Locate the cell with the specified text and output its [x, y] center coordinate. 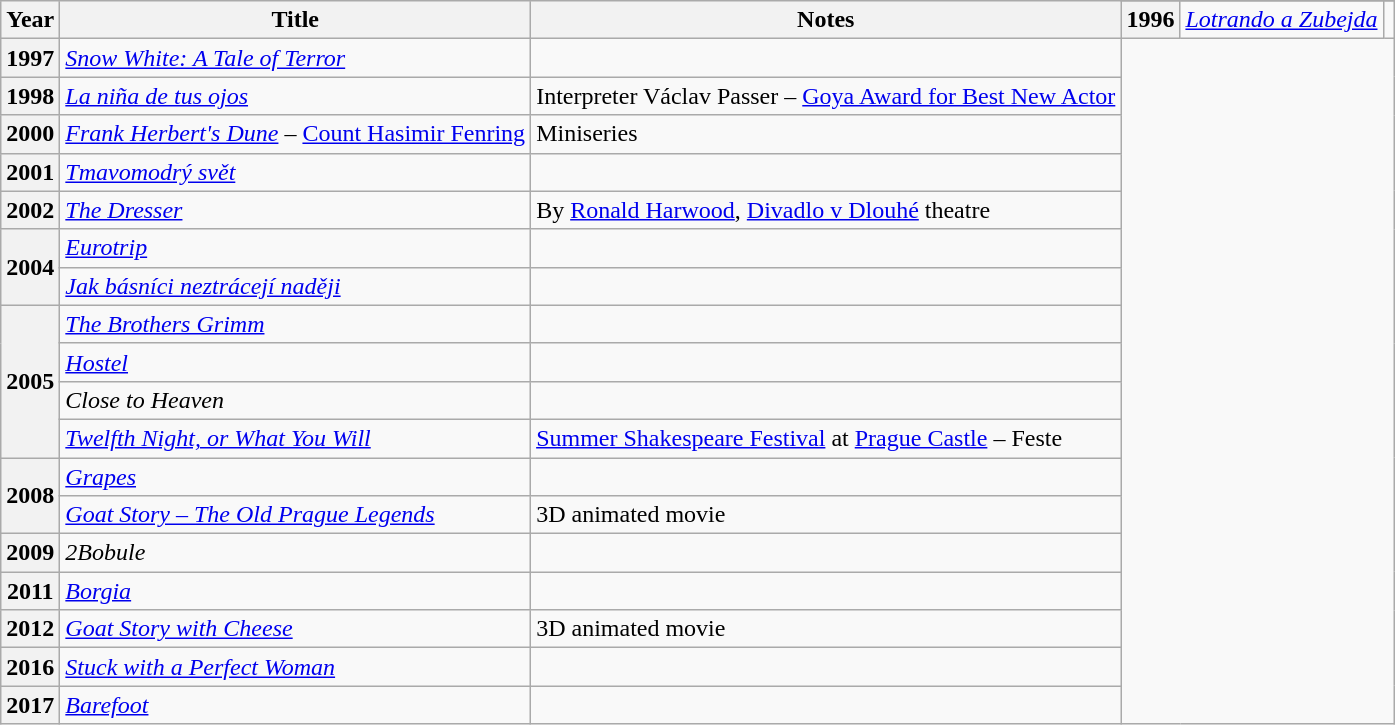
2Bobule [296, 553]
Eurotrip [296, 248]
Tmavomodrý svět [296, 172]
The Brothers Grimm [296, 324]
2000 [30, 134]
Year [30, 20]
Goat Story – The Old Prague Legends [296, 515]
Twelfth Night, or What You Will [296, 438]
2004 [30, 267]
2012 [30, 629]
Interpreter Václav Passer – Goya Award for Best New Actor [826, 96]
2005 [30, 381]
Grapes [296, 477]
2009 [30, 553]
Notes [826, 20]
Snow White: A Tale of Terror [296, 58]
Jak básníci neztrácejí naději [296, 286]
2008 [30, 496]
Frank Herbert's Dune – Count Hasimir Fenring [296, 134]
2016 [30, 667]
2001 [30, 172]
1997 [30, 58]
Close to Heaven [296, 400]
1996 [1150, 20]
2002 [30, 210]
Stuck with a Perfect Woman [296, 667]
Barefoot [296, 705]
2011 [30, 591]
Title [296, 20]
Borgia [296, 591]
Hostel [296, 362]
1998 [30, 96]
Lotrando a Zubejda [1282, 20]
Goat Story with Cheese [296, 629]
Summer Shakespeare Festival at Prague Castle – Feste [826, 438]
2017 [30, 705]
The Dresser [296, 210]
Miniseries [826, 134]
By Ronald Harwood, Divadlo v Dlouhé theatre [826, 210]
La niña de tus ojos [296, 96]
